Return [X, Y] of the center of cell containing provided text 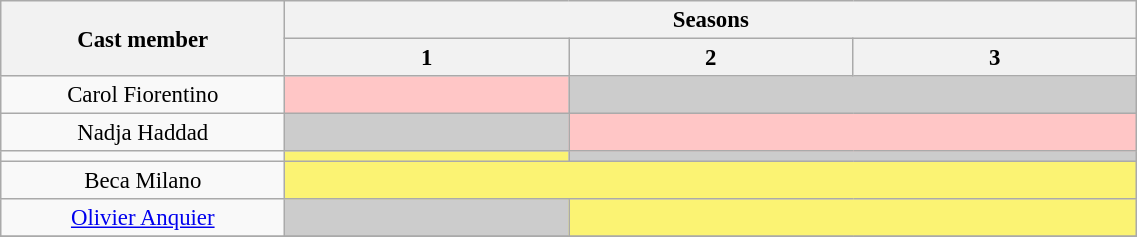
1 [427, 58]
Beca Milano [143, 181]
Carol Fiorentino [143, 95]
Nadja Haddad [143, 133]
2 [711, 58]
Seasons [711, 20]
3 [995, 58]
Cast member [143, 38]
